Locate the cell with the specified text and output its [X, Y] center coordinate. 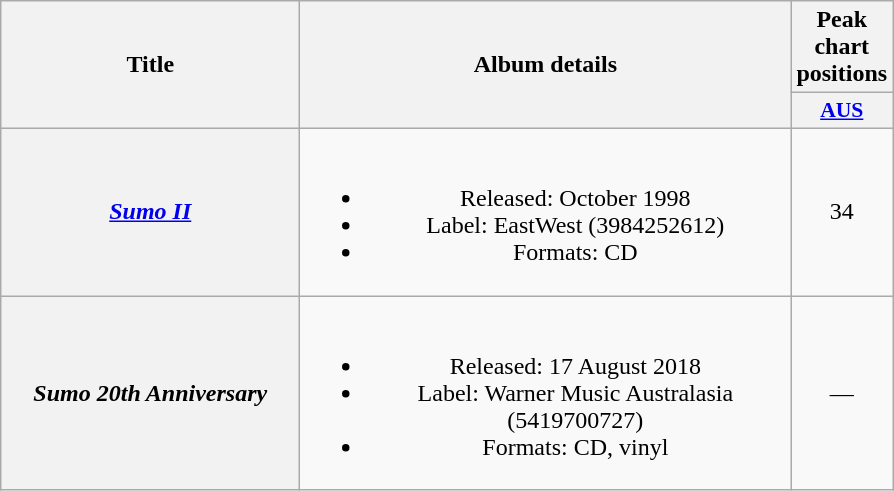
Title [150, 65]
Sumo 20th Anniversary [150, 393]
Sumo II [150, 212]
34 [842, 212]
— [842, 393]
Album details [546, 65]
AUS [842, 111]
Peak chart positions [842, 47]
Released: 17 August 2018Label: Warner Music Australasia (5419700727)Formats: CD, vinyl [546, 393]
Released: October 1998Label: EastWest (3984252612)Formats: CD [546, 212]
